From the cell containing the given text, extract its center point as [x, y] coordinate. 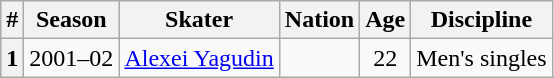
Season [72, 20]
Skater [199, 20]
22 [386, 58]
Nation [319, 20]
Men's singles [482, 58]
1 [12, 58]
# [12, 20]
2001–02 [72, 58]
Alexei Yagudin [199, 58]
Age [386, 20]
Discipline [482, 20]
